Extract the (X, Y) coordinate from the center of the cell holding the provided text.  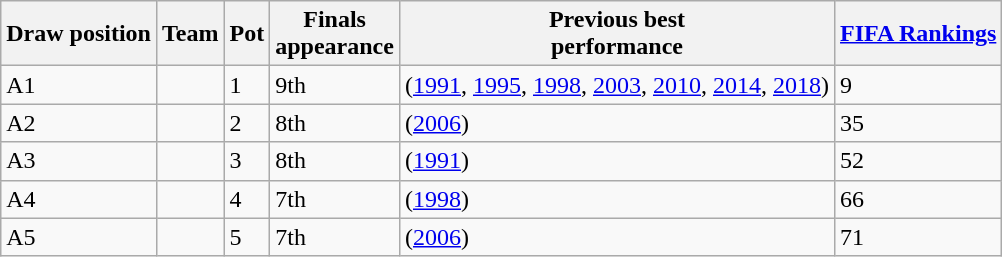
Draw position (79, 34)
Finalsappearance (335, 34)
4 (247, 199)
9th (335, 85)
1 (247, 85)
35 (918, 123)
A5 (79, 237)
A1 (79, 85)
A3 (79, 161)
66 (918, 199)
(1991, 1995, 1998, 2003, 2010, 2014, 2018) (616, 85)
FIFA Rankings (918, 34)
(1998) (616, 199)
Previous bestperformance (616, 34)
5 (247, 237)
2 (247, 123)
A2 (79, 123)
71 (918, 237)
Pot (247, 34)
A4 (79, 199)
52 (918, 161)
(1991) (616, 161)
9 (918, 85)
3 (247, 161)
Team (190, 34)
